Identify which cell holds the provided text, then report its [X, Y] central coordinate. 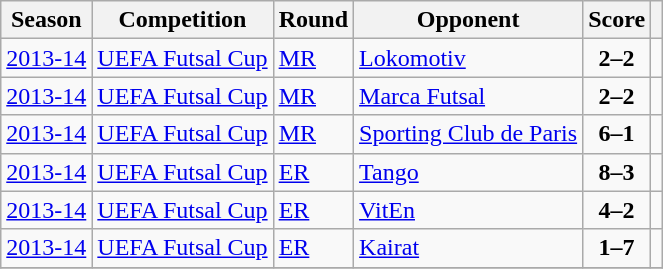
Competition [182, 20]
Season [46, 20]
Lokomotiv [468, 58]
6–1 [617, 134]
Score [617, 20]
Marca Futsal [468, 96]
Opponent [468, 20]
4–2 [617, 210]
Round [313, 20]
Kairat [468, 248]
Tango [468, 172]
Sporting Club de Paris [468, 134]
VitEn [468, 210]
8–3 [617, 172]
1–7 [617, 248]
